Capture the cell that displays the provided text and extract its [X, Y] central coordinate. 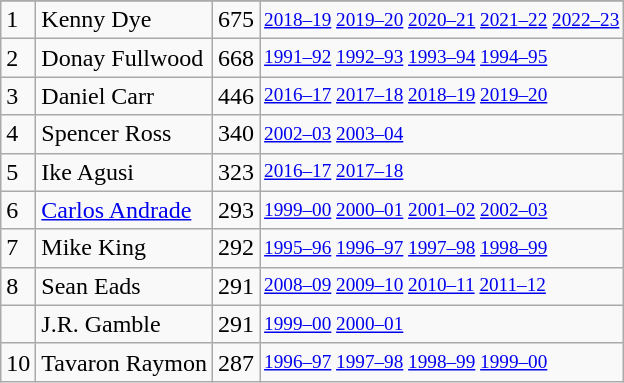
Daniel Carr [124, 96]
1999–00 2000–01 2001–02 2002–03 [442, 210]
3 [18, 96]
2008–09 2009–10 2010–11 2011–12 [442, 286]
7 [18, 248]
2 [18, 58]
323 [236, 172]
Sean Eads [124, 286]
2016–17 2017–18 [442, 172]
J.R. Gamble [124, 324]
Tavaron Raymon [124, 362]
292 [236, 248]
446 [236, 96]
1 [18, 20]
2018–19 2019–20 2020–21 2021–22 2022–23 [442, 20]
2002–03 2003–04 [442, 134]
8 [18, 286]
Carlos Andrade [124, 210]
5 [18, 172]
675 [236, 20]
1995–96 1996–97 1997–98 1998–99 [442, 248]
668 [236, 58]
340 [236, 134]
Mike King [124, 248]
10 [18, 362]
1991–92 1992–93 1993–94 1994–95 [442, 58]
Donay Fullwood [124, 58]
1996–97 1997–98 1998–99 1999–00 [442, 362]
6 [18, 210]
287 [236, 362]
293 [236, 210]
2016–17 2017–18 2018–19 2019–20 [442, 96]
4 [18, 134]
Kenny Dye [124, 20]
Ike Agusi [124, 172]
Spencer Ross [124, 134]
1999–00 2000–01 [442, 324]
